For the text-containing cell, return its midpoint in [X, Y] coordinate format. 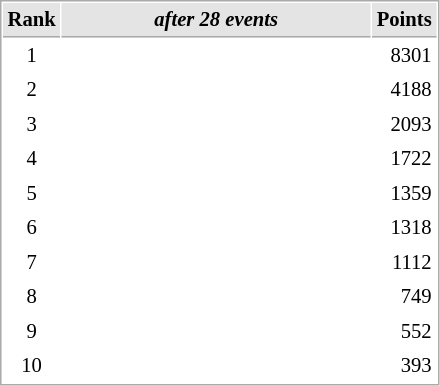
4 [32, 158]
6 [32, 228]
3 [32, 124]
1722 [404, 158]
4188 [404, 90]
2 [32, 90]
10 [32, 366]
1112 [404, 262]
8301 [404, 56]
1359 [404, 194]
7 [32, 262]
5 [32, 194]
2093 [404, 124]
Rank [32, 20]
1318 [404, 228]
Points [404, 20]
9 [32, 332]
8 [32, 296]
393 [404, 366]
1 [32, 56]
552 [404, 332]
749 [404, 296]
after 28 events [216, 20]
